Search for the cell housing the specified text and yield its (X, Y) center coordinate. 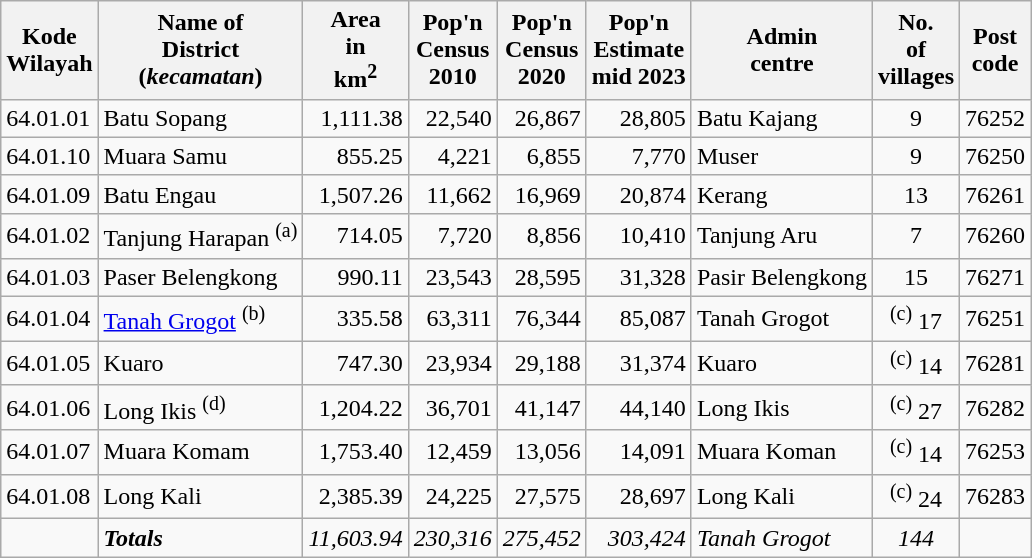
12,459 (452, 452)
Muser (782, 156)
Kode Wilayah (50, 50)
855.25 (356, 156)
7,770 (638, 156)
13,056 (542, 452)
Batu Engau (200, 194)
64.01.01 (50, 118)
Long Ikis (d) (200, 408)
11,603.94 (356, 538)
31,328 (638, 277)
990.11 (356, 277)
16,969 (542, 194)
24,225 (452, 496)
41,147 (542, 408)
44,140 (638, 408)
22,540 (452, 118)
(c) 24 (916, 496)
26,867 (542, 118)
28,595 (542, 277)
Tanah Grogot (b) (200, 318)
76282 (996, 408)
Pop'n Census 2020 (542, 50)
Paser Belengkong (200, 277)
(c) 27 (916, 408)
76281 (996, 364)
76260 (996, 236)
29,188 (542, 364)
13 (916, 194)
63,311 (452, 318)
6,855 (542, 156)
Batu Kajang (782, 118)
85,087 (638, 318)
Muara Samu (200, 156)
28,697 (638, 496)
4,221 (452, 156)
10,410 (638, 236)
23,543 (452, 277)
8,856 (542, 236)
Tanjung Aru (782, 236)
Pasir Belengkong (782, 277)
Batu Sopang (200, 118)
144 (916, 538)
28,805 (638, 118)
64.01.09 (50, 194)
Long Ikis (782, 408)
714.05 (356, 236)
64.01.05 (50, 364)
No.ofvillages (916, 50)
Muara Komam (200, 452)
27,575 (542, 496)
1,111.38 (356, 118)
14,091 (638, 452)
64.01.07 (50, 452)
76261 (996, 194)
76283 (996, 496)
31,374 (638, 364)
Tanjung Harapan (a) (200, 236)
Muara Koman (782, 452)
76251 (996, 318)
747.30 (356, 364)
(c) 17 (916, 318)
20,874 (638, 194)
15 (916, 277)
Kerang (782, 194)
7,720 (452, 236)
23,934 (452, 364)
76250 (996, 156)
Totals (200, 538)
275,452 (542, 538)
Admincentre (782, 50)
303,424 (638, 538)
1,753.40 (356, 452)
76252 (996, 118)
76,344 (542, 318)
64.01.04 (50, 318)
Name ofDistrict(kecamatan) (200, 50)
64.01.10 (50, 156)
76253 (996, 452)
Postcode (996, 50)
11,662 (452, 194)
64.01.06 (50, 408)
230,316 (452, 538)
36,701 (452, 408)
64.01.02 (50, 236)
Pop'n Estimate mid 2023 (638, 50)
76271 (996, 277)
2,385.39 (356, 496)
1,204.22 (356, 408)
1,507.26 (356, 194)
Area in km2 (356, 50)
64.01.08 (50, 496)
64.01.03 (50, 277)
7 (916, 236)
Pop'n Census2010 (452, 50)
335.58 (356, 318)
